Locate the cell with the specified text and output its (x, y) center coordinate. 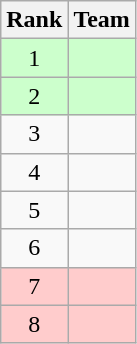
3 (34, 134)
6 (34, 248)
Team (102, 20)
Rank (34, 20)
2 (34, 96)
7 (34, 286)
8 (34, 324)
5 (34, 210)
4 (34, 172)
1 (34, 58)
